Determine the [X, Y] coordinate at the center of the cell enclosing the given text.  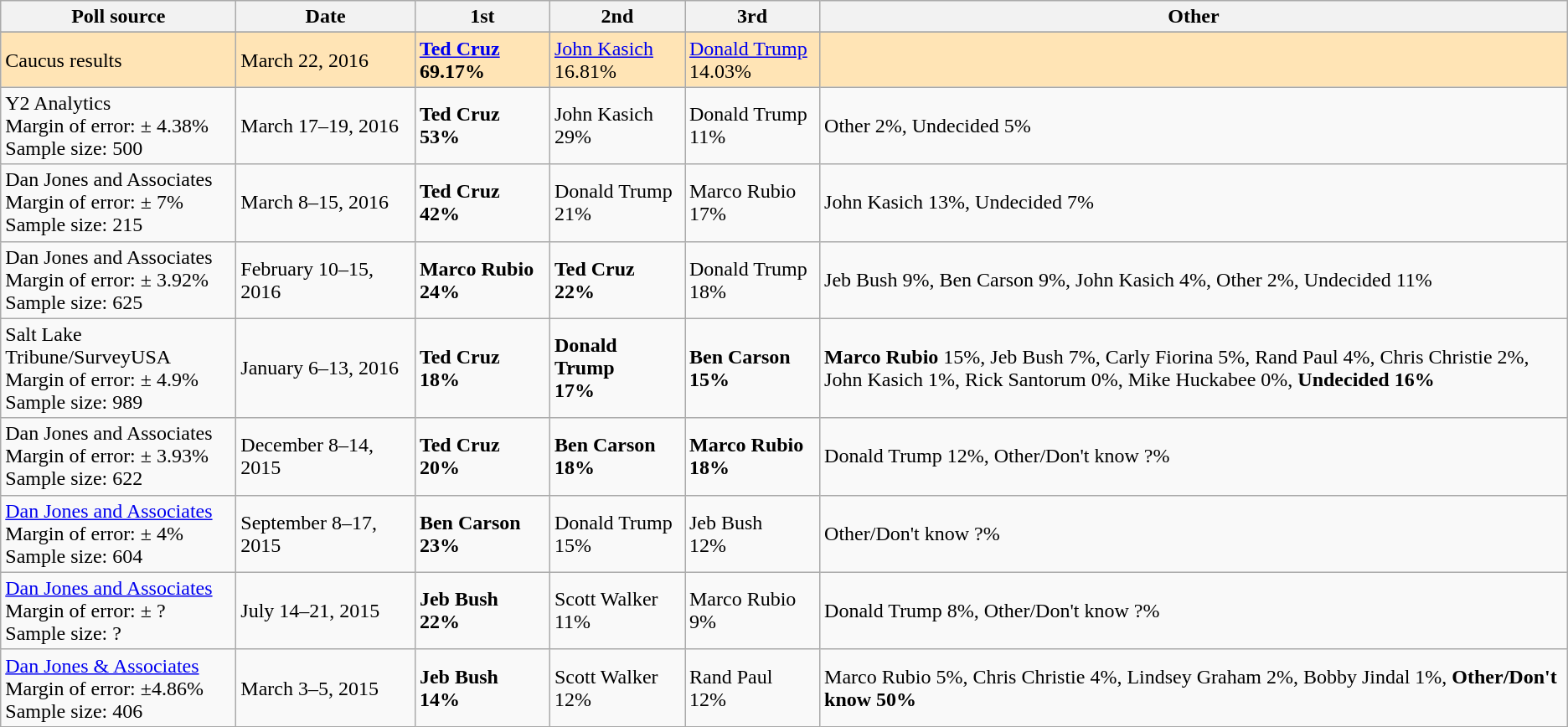
Ben Carson18% [616, 456]
Dan Jones & AssociatesMargin of error: ±4.86% Sample size: 406 [119, 688]
Donald Trump15% [616, 534]
Marco Rubio 5%, Chris Christie 4%, Lindsey Graham 2%, Bobby Jindal 1%, Other/Don't know 50% [1194, 688]
Marco Rubio18% [752, 456]
Donald Trump21% [616, 203]
Caucus results [119, 60]
Ted Cruz20% [482, 456]
Jeb Bush12% [752, 534]
Ted Cruz22% [616, 280]
March 22, 2016 [326, 60]
Jeb Bush 9%, Ben Carson 9%, John Kasich 4%, Other 2%, Undecided 11% [1194, 280]
Ted Cruz69.17% [482, 60]
Other [1194, 17]
February 10–15, 2016 [326, 280]
Marco Rubio 17% [752, 203]
Ted Cruz42% [482, 203]
July 14–21, 2015 [326, 611]
Ben Carson23% [482, 534]
Date [326, 17]
1st [482, 17]
Donald Trump17% [616, 369]
Scott Walker11% [616, 611]
Salt Lake Tribune/SurveyUSAMargin of error: ± 4.9% Sample size: 989 [119, 369]
Dan Jones and AssociatesMargin of error: ± 4% Sample size: 604 [119, 534]
John Kasich29% [616, 126]
Marco Rubio24% [482, 280]
January 6–13, 2016 [326, 369]
Donald Trump14.03% [752, 60]
John Kasich16.81% [616, 60]
Other 2%, Undecided 5% [1194, 126]
Dan Jones and AssociatesMargin of error: ± 3.92% Sample size: 625 [119, 280]
March 17–19, 2016 [326, 126]
Poll source [119, 17]
March 3–5, 2015 [326, 688]
September 8–17, 2015 [326, 534]
3rd [752, 17]
Ben Carson15% [752, 369]
Donald Trump 8%, Other/Don't know ?% [1194, 611]
Ted Cruz53% [482, 126]
March 8–15, 2016 [326, 203]
Y2 AnalyticsMargin of error: ± 4.38% Sample size: 500 [119, 126]
2nd [616, 17]
Donald Trump18% [752, 280]
Jeb Bush14% [482, 688]
Rand Paul12% [752, 688]
Jeb Bush22% [482, 611]
Ted Cruz18% [482, 369]
Dan Jones and AssociatesMargin of error: ± 7% Sample size: 215 [119, 203]
Marco Rubio9% [752, 611]
Marco Rubio 15%, Jeb Bush 7%, Carly Fiorina 5%, Rand Paul 4%, Chris Christie 2%, John Kasich 1%, Rick Santorum 0%, Mike Huckabee 0%, Undecided 16% [1194, 369]
Donald Trump 12%, Other/Don't know ?% [1194, 456]
December 8–14, 2015 [326, 456]
John Kasich 13%, Undecided 7% [1194, 203]
Dan Jones and AssociatesMargin of error: ± 3.93% Sample size: 622 [119, 456]
Dan Jones and AssociatesMargin of error: ± ? Sample size: ? [119, 611]
Donald Trump11% [752, 126]
Other/Don't know ?% [1194, 534]
Scott Walker12% [616, 688]
